Extract the [X, Y] coordinate from the center of the cell holding the provided text.  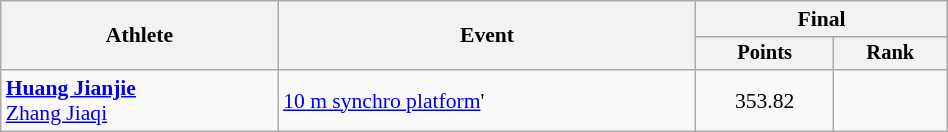
353.82 [764, 100]
Rank [890, 54]
Event [487, 36]
10 m synchro platform' [487, 100]
Final [822, 19]
Huang JianjieZhang Jiaqi [140, 100]
Points [764, 54]
Athlete [140, 36]
